From the cell containing the given text, extract its center point as (x, y) coordinate. 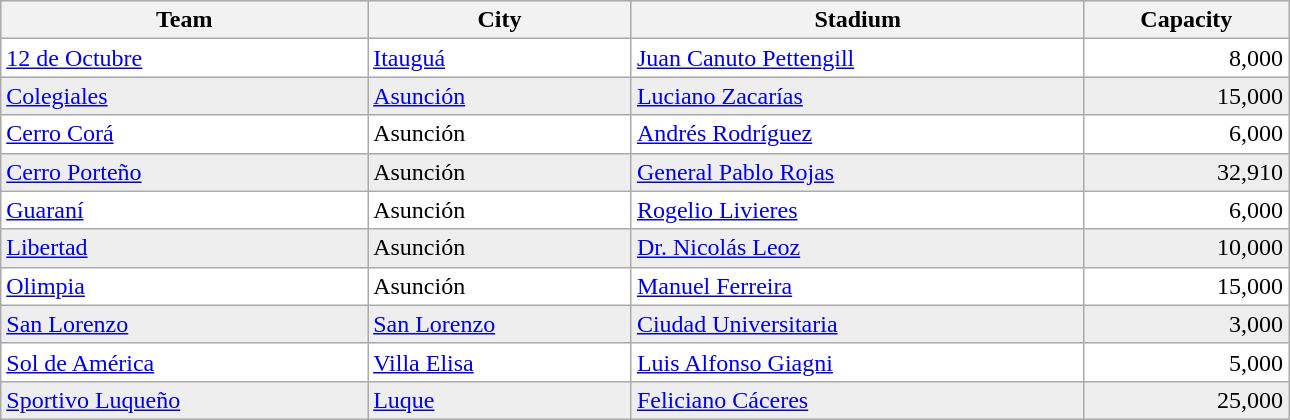
Guaraní (184, 210)
Stadium (858, 20)
Sol de América (184, 362)
Team (184, 20)
10,000 (1186, 248)
Juan Canuto Pettengill (858, 58)
Capacity (1186, 20)
Cerro Porteño (184, 172)
Feliciano Cáceres (858, 400)
25,000 (1186, 400)
Olimpia (184, 286)
Libertad (184, 248)
Dr. Nicolás Leoz (858, 248)
Manuel Ferreira (858, 286)
Luis Alfonso Giagni (858, 362)
5,000 (1186, 362)
Luciano Zacarías (858, 96)
Sportivo Luqueño (184, 400)
Colegiales (184, 96)
32,910 (1186, 172)
Cerro Corá (184, 134)
City (500, 20)
Luque (500, 400)
Andrés Rodríguez (858, 134)
Rogelio Livieres (858, 210)
3,000 (1186, 324)
Ciudad Universitaria (858, 324)
8,000 (1186, 58)
Villa Elisa (500, 362)
Itauguá (500, 58)
12 de Octubre (184, 58)
General Pablo Rojas (858, 172)
